Return [X, Y] of the center of cell containing provided text 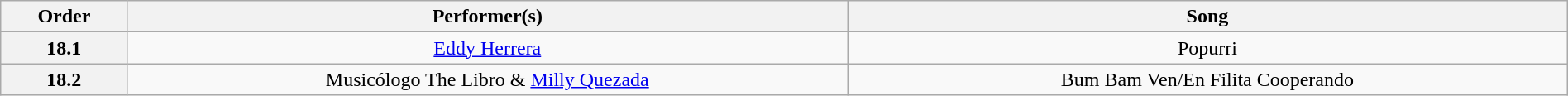
Bum Bam Ven/En Filita Cooperando [1207, 79]
Order [65, 17]
Eddy Herrera [488, 48]
Song [1207, 17]
18.2 [65, 79]
Performer(s) [488, 17]
Musicólogo The Libro & Milly Quezada [488, 79]
Popurri [1207, 48]
18.1 [65, 48]
